Determine the [x, y] coordinate at the center of the cell enclosing the given text.  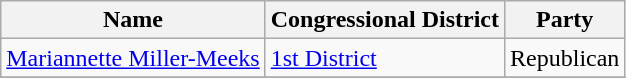
Mariannette Miller-Meeks [133, 58]
Party [565, 20]
Congressional District [384, 20]
Republican [565, 58]
Name [133, 20]
1st District [384, 58]
